Output the (X, Y) coordinate of the center of the cell containing the given text.  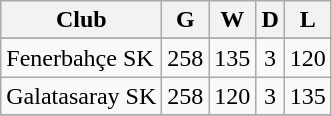
Club (82, 20)
L (308, 20)
D (270, 20)
W (232, 20)
G (186, 20)
Fenerbahçe SK (82, 58)
Galatasaray SK (82, 96)
